For the text-containing cell, return its midpoint in [x, y] coordinate format. 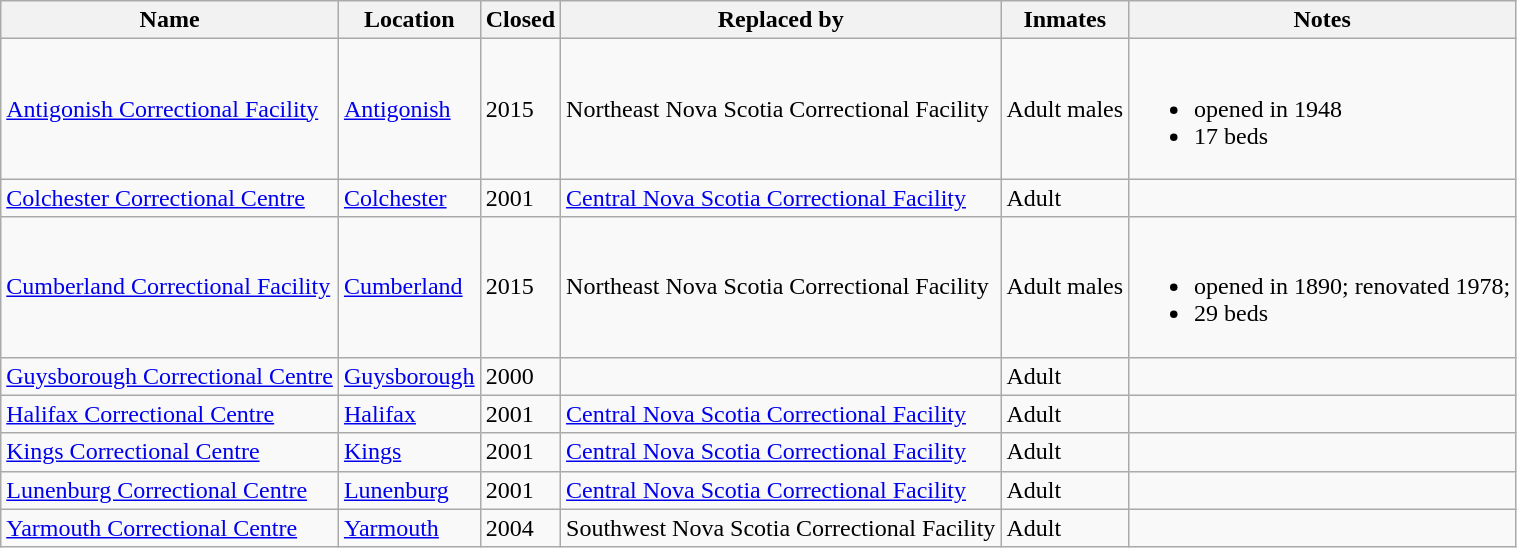
Cumberland Correctional Facility [170, 287]
Lunenburg [409, 490]
Kings Correctional Centre [170, 452]
Antigonish [409, 109]
2000 [520, 376]
Halifax [409, 414]
Colchester [409, 198]
Name [170, 20]
Cumberland [409, 287]
Guysborough Correctional Centre [170, 376]
Location [409, 20]
Lunenburg Correctional Centre [170, 490]
Southwest Nova Scotia Correctional Facility [781, 528]
Antigonish Correctional Facility [170, 109]
Replaced by [781, 20]
opened in 1890; renovated 1978;29 beds [1322, 287]
Kings [409, 452]
Colchester Correctional Centre [170, 198]
Inmates [1065, 20]
Yarmouth Correctional Centre [170, 528]
2004 [520, 528]
Yarmouth [409, 528]
Closed [520, 20]
Notes [1322, 20]
Guysborough [409, 376]
Halifax Correctional Centre [170, 414]
opened in 194817 beds [1322, 109]
